Capture the cell that displays the provided text and extract its [X, Y] central coordinate. 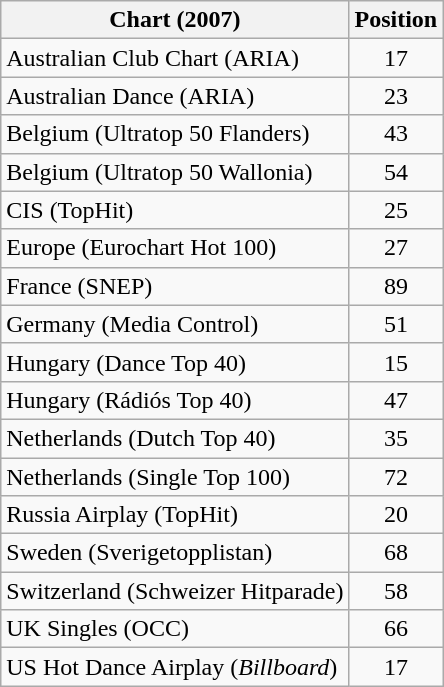
Switzerland (Schweizer Hitparade) [175, 591]
15 [396, 362]
Australian Dance (ARIA) [175, 96]
Chart (2007) [175, 20]
CIS (TopHit) [175, 210]
20 [396, 515]
54 [396, 172]
47 [396, 400]
27 [396, 248]
Belgium (Ultratop 50 Flanders) [175, 134]
US Hot Dance Airplay (Billboard) [175, 667]
France (SNEP) [175, 286]
25 [396, 210]
Netherlands (Single Top 100) [175, 477]
Europe (Eurochart Hot 100) [175, 248]
Hungary (Dance Top 40) [175, 362]
66 [396, 629]
Russia Airplay (TopHit) [175, 515]
89 [396, 286]
Belgium (Ultratop 50 Wallonia) [175, 172]
Hungary (Rádiós Top 40) [175, 400]
Sweden (Sverigetopplistan) [175, 553]
35 [396, 438]
58 [396, 591]
Australian Club Chart (ARIA) [175, 58]
51 [396, 324]
UK Singles (OCC) [175, 629]
23 [396, 96]
Germany (Media Control) [175, 324]
72 [396, 477]
43 [396, 134]
Position [396, 20]
Netherlands (Dutch Top 40) [175, 438]
68 [396, 553]
